Capture the cell that displays the provided text and extract its [x, y] central coordinate. 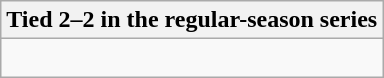
Tied 2–2 in the regular-season series [192, 20]
